Capture the cell that displays the provided text and extract its (x, y) central coordinate. 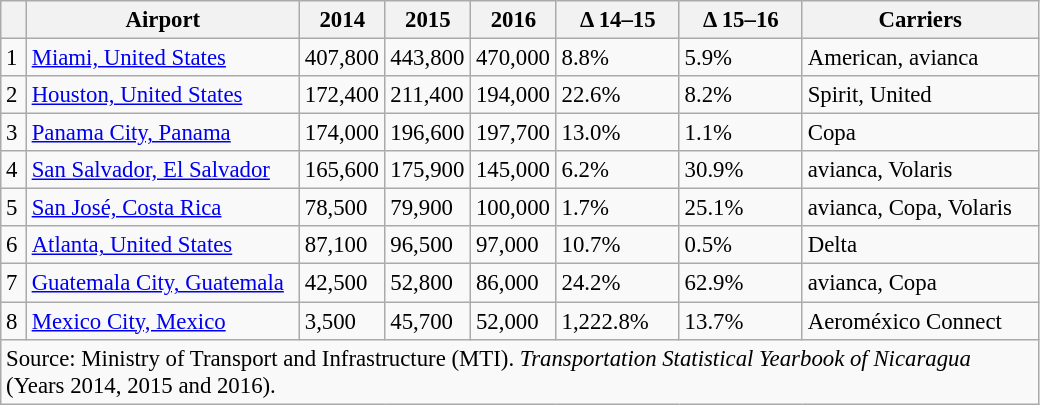
Δ 14–15 (618, 20)
5.9% (740, 58)
6 (14, 245)
avianca, Copa (920, 283)
Mexico City, Mexico (162, 321)
97,000 (514, 245)
4 (14, 170)
407,800 (342, 58)
Source: Ministry of Transport and Infrastructure (MTI). Transportation Statistical Yearbook of Nicaragua (Years 2014, 2015 and 2016). (520, 372)
Delta (920, 245)
197,700 (514, 133)
Atlanta, United States (162, 245)
194,000 (514, 95)
7 (14, 283)
172,400 (342, 95)
San José, Costa Rica (162, 208)
30.9% (740, 170)
Δ 15–16 (740, 20)
2 (14, 95)
American, avianca (920, 58)
470,000 (514, 58)
86,000 (514, 283)
145,000 (514, 170)
100,000 (514, 208)
Guatemala City, Guatemala (162, 283)
174,000 (342, 133)
96,500 (428, 245)
13.7% (740, 321)
3 (14, 133)
Carriers (920, 20)
2015 (428, 20)
1 (14, 58)
2014 (342, 20)
6.2% (618, 170)
211,400 (428, 95)
24.2% (618, 283)
3,500 (342, 321)
Airport (162, 20)
52,000 (514, 321)
87,100 (342, 245)
San Salvador, El Salvador (162, 170)
avianca, Copa, Volaris (920, 208)
42,500 (342, 283)
78,500 (342, 208)
1.7% (618, 208)
Miami, United States (162, 58)
25.1% (740, 208)
45,700 (428, 321)
443,800 (428, 58)
2016 (514, 20)
1.1% (740, 133)
8.2% (740, 95)
Spirit, United (920, 95)
175,900 (428, 170)
79,900 (428, 208)
0.5% (740, 245)
165,600 (342, 170)
52,800 (428, 283)
8.8% (618, 58)
8 (14, 321)
22.6% (618, 95)
Panama City, Panama (162, 133)
Aeroméxico Connect (920, 321)
Houston, United States (162, 95)
13.0% (618, 133)
Copa (920, 133)
avianca, Volaris (920, 170)
5 (14, 208)
10.7% (618, 245)
196,600 (428, 133)
62.9% (740, 283)
1,222.8% (618, 321)
